Extract the [X, Y] coordinate from the center of the cell holding the provided text.  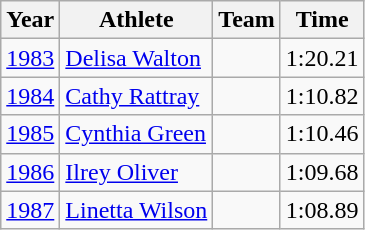
Linetta Wilson [136, 210]
Cynthia Green [136, 134]
Cathy Rattray [136, 96]
1:10.46 [322, 134]
1:09.68 [322, 172]
1:20.21 [322, 58]
1987 [30, 210]
Athlete [136, 20]
1984 [30, 96]
Ilrey Oliver [136, 172]
1:08.89 [322, 210]
Year [30, 20]
Time [322, 20]
1986 [30, 172]
Delisa Walton [136, 58]
1983 [30, 58]
1:10.82 [322, 96]
Team [247, 20]
1985 [30, 134]
